Provide the [x, y] coordinate of the cell's center where the given text is located.  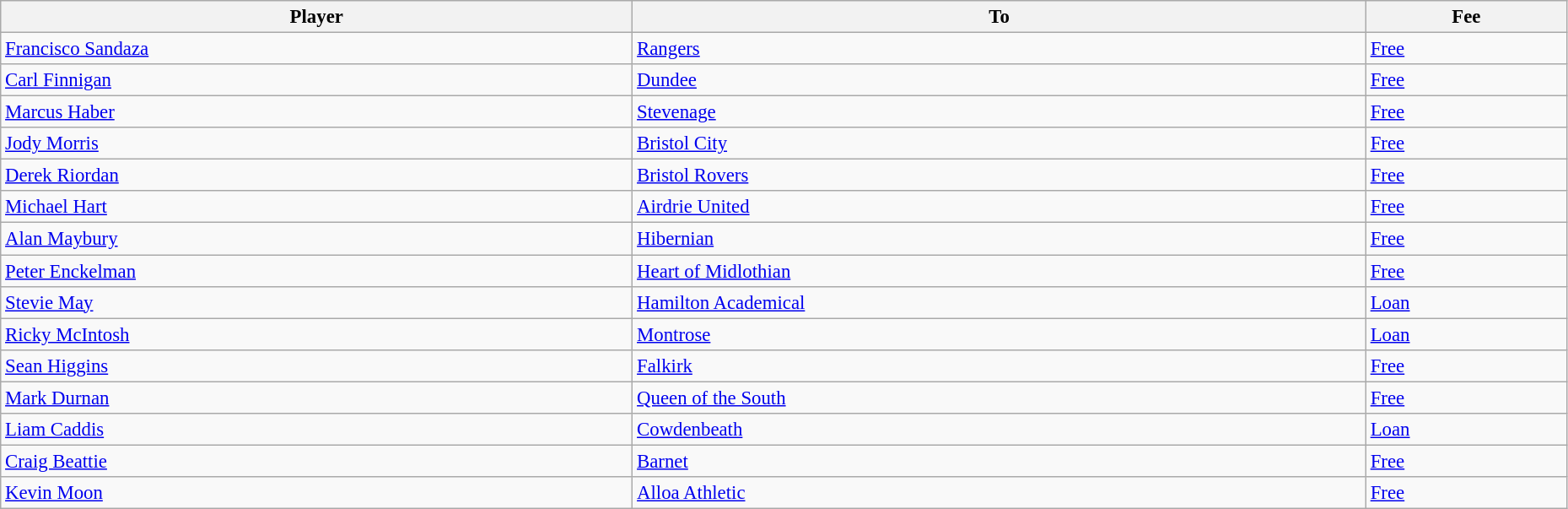
Marcus Haber [317, 112]
Rangers [1000, 49]
Player [317, 17]
Alloa Athletic [1000, 493]
Fee [1466, 17]
Carl Finnigan [317, 80]
Cowdenbeath [1000, 430]
To [1000, 17]
Liam Caddis [317, 430]
Francisco Sandaza [317, 49]
Queen of the South [1000, 398]
Craig Beattie [317, 461]
Stevie May [317, 302]
Montrose [1000, 334]
Airdrie United [1000, 207]
Bristol City [1000, 143]
Hamilton Academical [1000, 302]
Derek Riordan [317, 176]
Michael Hart [317, 207]
Heart of Midlothian [1000, 271]
Bristol Rovers [1000, 176]
Barnet [1000, 461]
Kevin Moon [317, 493]
Dundee [1000, 80]
Hibernian [1000, 239]
Mark Durnan [317, 398]
Sean Higgins [317, 366]
Alan Maybury [317, 239]
Jody Morris [317, 143]
Falkirk [1000, 366]
Stevenage [1000, 112]
Ricky McIntosh [317, 334]
Peter Enckelman [317, 271]
